Find where the given text appears and provide that cell's center as [x, y] coordinate. 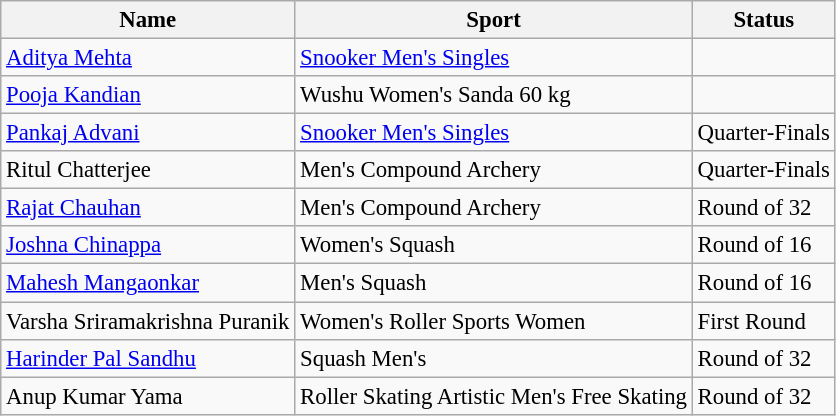
Joshna Chinappa [148, 245]
Varsha Sriramakrishna Puranik [148, 321]
Wushu Women's Sanda 60 kg [494, 95]
Rajat Chauhan [148, 208]
Ritul Chatterjee [148, 170]
Sport [494, 20]
Women's Roller Sports Women [494, 321]
Men's Squash [494, 283]
Name [148, 20]
Status [764, 20]
First Round [764, 321]
Harinder Pal Sandhu [148, 358]
Mahesh Mangaonkar [148, 283]
Aditya Mehta [148, 58]
Pankaj Advani [148, 133]
Women's Squash [494, 245]
Roller Skating Artistic Men's Free Skating [494, 396]
Squash Men's [494, 358]
Pooja Kandian [148, 95]
Anup Kumar Yama [148, 396]
